Locate the cell with the specified text and output its [x, y] center coordinate. 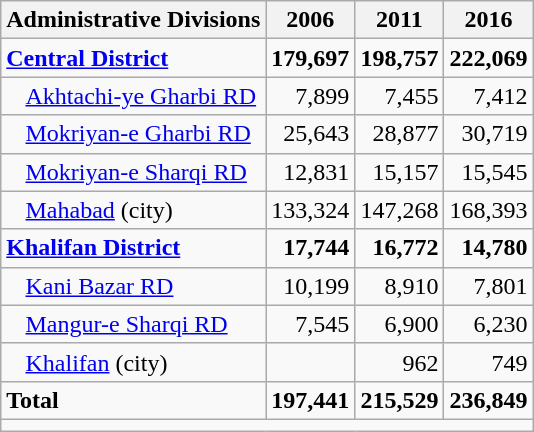
10,199 [310, 286]
179,697 [310, 58]
30,719 [488, 134]
222,069 [488, 58]
25,643 [310, 134]
14,780 [488, 248]
12,831 [310, 172]
198,757 [400, 58]
15,157 [400, 172]
Akhtachi-ye Gharbi RD [134, 96]
Khalifan (city) [134, 362]
Administrative Divisions [134, 20]
2016 [488, 20]
8,910 [400, 286]
Kani Bazar RD [134, 286]
215,529 [400, 400]
Mokriyan-e Gharbi RD [134, 134]
17,744 [310, 248]
6,900 [400, 324]
236,849 [488, 400]
28,877 [400, 134]
168,393 [488, 210]
2006 [310, 20]
962 [400, 362]
749 [488, 362]
7,455 [400, 96]
147,268 [400, 210]
7,899 [310, 96]
7,801 [488, 286]
7,412 [488, 96]
133,324 [310, 210]
6,230 [488, 324]
Mahabad (city) [134, 210]
7,545 [310, 324]
Mokriyan-e Sharqi RD [134, 172]
2011 [400, 20]
197,441 [310, 400]
16,772 [400, 248]
Total [134, 400]
Mangur-e Sharqi RD [134, 324]
15,545 [488, 172]
Khalifan District [134, 248]
Central District [134, 58]
